Find where the given text appears and provide that cell's center as [X, Y] coordinate. 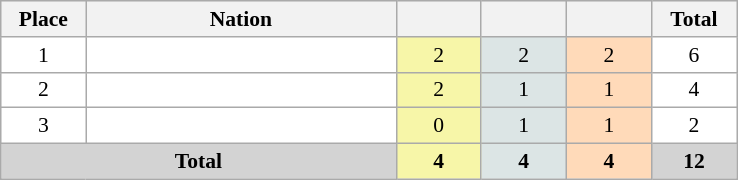
12 [694, 162]
6 [694, 55]
0 [438, 126]
Nation [241, 19]
Place [44, 19]
3 [44, 126]
